For the text-containing cell, return its midpoint in (X, Y) coordinate format. 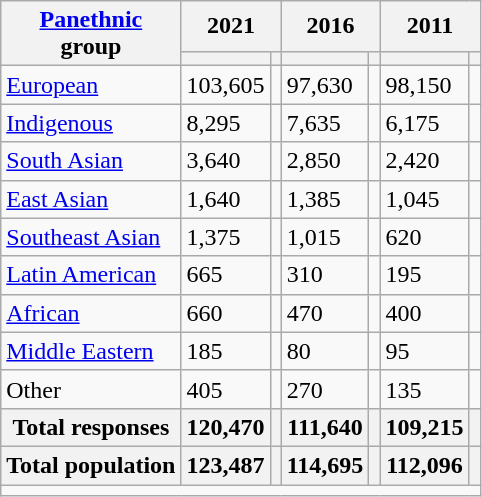
Southeast Asian (91, 237)
Total responses (91, 427)
111,640 (325, 427)
98,150 (424, 85)
665 (226, 275)
135 (424, 389)
109,215 (424, 427)
123,487 (226, 465)
195 (424, 275)
620 (424, 237)
112,096 (424, 465)
Latin American (91, 275)
1,640 (226, 199)
400 (424, 313)
1,375 (226, 237)
Middle Eastern (91, 351)
660 (226, 313)
1,015 (325, 237)
East Asian (91, 199)
2021 (231, 26)
97,630 (325, 85)
8,295 (226, 123)
Total population (91, 465)
African (91, 313)
1,385 (325, 199)
South Asian (91, 161)
7,635 (325, 123)
3,640 (226, 161)
120,470 (226, 427)
470 (325, 313)
Other (91, 389)
405 (226, 389)
2,850 (325, 161)
114,695 (325, 465)
1,045 (424, 199)
6,175 (424, 123)
310 (325, 275)
2016 (330, 26)
European (91, 85)
2,420 (424, 161)
80 (325, 351)
270 (325, 389)
Panethnicgroup (91, 34)
95 (424, 351)
Indigenous (91, 123)
103,605 (226, 85)
185 (226, 351)
2011 (430, 26)
